Capture the cell that displays the provided text and extract its [x, y] central coordinate. 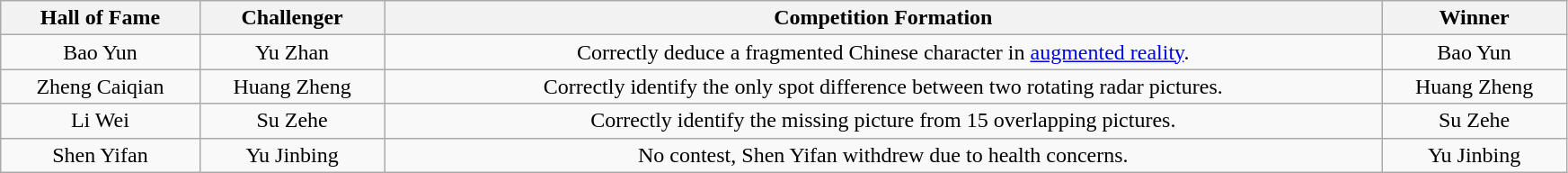
Correctly identify the missing picture from 15 overlapping pictures. [883, 121]
Competition Formation [883, 18]
Shen Yifan [101, 155]
Yu Zhan [292, 52]
Challenger [292, 18]
Hall of Fame [101, 18]
Correctly deduce a fragmented Chinese character in augmented reality. [883, 52]
No contest, Shen Yifan withdrew due to health concerns. [883, 155]
Correctly identify the only spot difference between two rotating radar pictures. [883, 86]
Winner [1475, 18]
Zheng Caiqian [101, 86]
Li Wei [101, 121]
